Search for the cell housing the specified text and yield its [x, y] center coordinate. 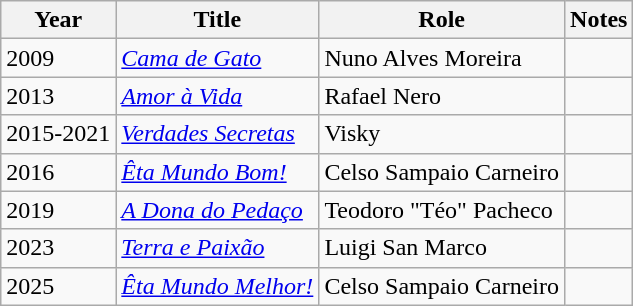
Teodoro "Téo" Pacheco [442, 210]
Nuno Alves Moreira [442, 58]
Cama de Gato [218, 58]
Role [442, 20]
Êta Mundo Bom! [218, 172]
Luigi San Marco [442, 248]
Amor à Vida [218, 96]
2015-2021 [58, 134]
2023 [58, 248]
A Dona do Pedaço [218, 210]
Verdades Secretas [218, 134]
Êta Mundo Melhor! [218, 286]
Visky [442, 134]
2016 [58, 172]
Year [58, 20]
Terra e Paixão [218, 248]
Title [218, 20]
Notes [599, 20]
2009 [58, 58]
2013 [58, 96]
2025 [58, 286]
Rafael Nero [442, 96]
2019 [58, 210]
